Detect which cell encompasses the target text, then output its (X, Y) center coordinate. 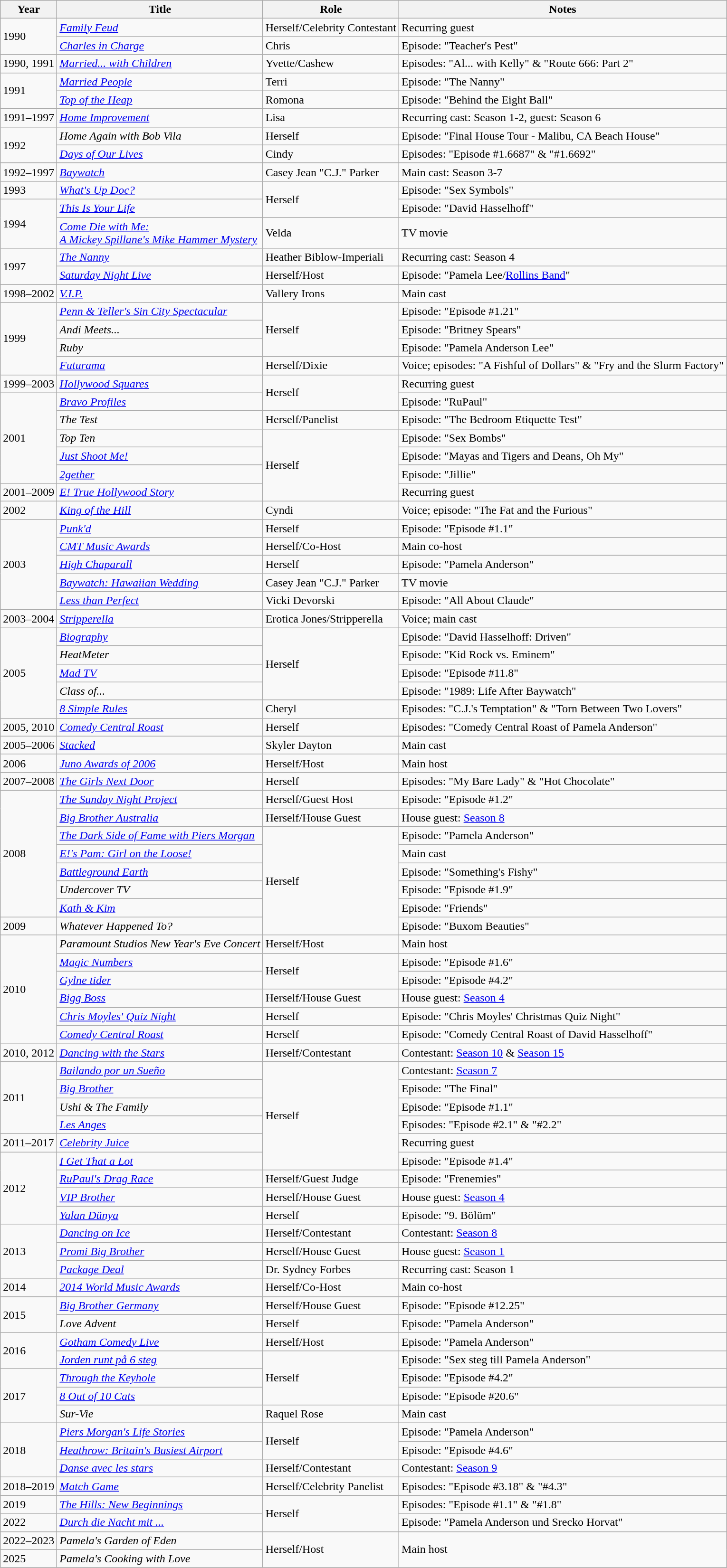
Year (29, 9)
Chris (331, 46)
2gether (160, 474)
Title (160, 9)
Episode: "Episode #20.6" (563, 1396)
Bigg Boss (160, 998)
Episode: "Pamela Lee/Rollins Band" (563, 275)
Voice; episode: "The Fat and the Furious" (563, 510)
1992–1997 (29, 172)
Voice; main cast (563, 619)
Cyndi (331, 510)
Episode: "Friends" (563, 908)
Gotham Comedy Live (160, 1341)
This Is Your Life (160, 208)
1999 (29, 339)
Episode: "Episode #12.25" (563, 1305)
Baywatch: Hawaiian Wedding (160, 583)
Gylne tider (160, 980)
Episode: "Sex Symbols" (563, 190)
Recurring cast: Season 1 (563, 1269)
Pamela's Cooking with Love (160, 1559)
2018 (29, 1450)
The Hills: New Beginnings (160, 1504)
Ruby (160, 348)
Voice; episodes: "A Fishful of Dollars" & "Fry and the Slurm Factory" (563, 366)
E!'s Pam: Girl on the Loose! (160, 854)
Hollywood Squares (160, 384)
2010 (29, 989)
Velda (331, 233)
Package Deal (160, 1269)
2012 (29, 1188)
1992 (29, 145)
Bailando por un Sueño (160, 1070)
Contestant: Season 9 (563, 1468)
2001 (29, 438)
Big Brother (160, 1088)
Vallery Irons (331, 293)
The Girls Next Door (160, 781)
House guest: Season 1 (563, 1251)
Skyler Dayton (331, 745)
Top Ten (160, 438)
Durch die Nacht mit ... (160, 1522)
Recurring cast: Season 4 (563, 257)
What's Up Doc? (160, 190)
Episode: "Episode #11.8" (563, 673)
Episodes: "Al... with Kelly" & "Route 666: Part 2" (563, 64)
Mad TV (160, 673)
Undercover TV (160, 890)
2007–2008 (29, 781)
1990 (29, 37)
Romona (331, 100)
Episodes: "Episode #1.1" & "#1.8" (563, 1504)
Episode: "The Bedroom Etiquette Test" (563, 420)
Herself/Guest Judge (331, 1179)
2014 World Music Awards (160, 1287)
2005–2006 (29, 745)
Cheryl (331, 709)
Episode: "Chris Moyles' Christmas Quiz Night" (563, 1016)
Episode: "David Hasselhoff: Driven" (563, 637)
Erotica Jones/Stripperella (331, 619)
Herself/Guest Host (331, 799)
Recurring cast: Season 1-2, guest: Season 6 (563, 118)
Baywatch (160, 172)
Big Brother Germany (160, 1305)
The Dark Side of Fame with Piers Morgan (160, 836)
Married... with Children (160, 64)
1994 (29, 223)
Episode: "David Hasselhoff" (563, 208)
Less than Perfect (160, 601)
2014 (29, 1287)
High Chaparall (160, 565)
Vicki Devorski (331, 601)
Ushi & The Family (160, 1107)
Herself/Celebrity Panelist (331, 1486)
Stripperella (160, 619)
2013 (29, 1251)
Episode: "Episode #4.6" (563, 1450)
2008 (29, 853)
Episode: "Episode #1.4" (563, 1161)
Episode: "Something's Fishy" (563, 872)
Come Die with Me: A Mickey Spillane's Mike Hammer Mystery (160, 233)
Episodes: "Comedy Central Roast of Pamela Anderson" (563, 727)
Notes (563, 9)
Episodes: "Episode #1.6687" & "#1.6692" (563, 154)
2019 (29, 1504)
Paramount Studios New Year's Eve Concert (160, 944)
Herself/Dixie (331, 366)
Contestant: Season 8 (563, 1233)
Role (331, 9)
8 Simple Rules (160, 709)
2009 (29, 926)
2011 (29, 1097)
Saturday Night Live (160, 275)
2011–2017 (29, 1143)
Through the Keyhole (160, 1378)
Episode: "Pamela Anderson und Srecko Horvat" (563, 1522)
2018–2019 (29, 1486)
Class of... (160, 691)
Episode: "Teacher's Pest" (563, 46)
2005, 2010 (29, 727)
King of the Hill (160, 510)
Episode: "All About Claude" (563, 601)
Episode: "9. Bölüm" (563, 1215)
Just Shoot Me! (160, 456)
Episode: "Sex Bombs" (563, 438)
Episode: "Kid Rock vs. Eminem" (563, 655)
Episodes: "Episode #3.18" & "#4.3" (563, 1486)
1991 (29, 91)
Battleground Earth (160, 872)
House guest: Season 8 (563, 817)
Top of the Heap (160, 100)
Juno Awards of 2006 (160, 763)
Episode: "1989: Life After Baywatch" (563, 691)
Episode: "Mayas and Tigers and Deans, Oh My" (563, 456)
1999–2003 (29, 384)
Pamela's Garden of Eden (160, 1540)
1991–1997 (29, 118)
Episode: "RuPaul" (563, 402)
Contestant: Season 7 (563, 1070)
Dancing on Ice (160, 1233)
Kath & Kim (160, 908)
Family Feud (160, 28)
2010, 2012 (29, 1052)
Promi Big Brother (160, 1251)
Episode: "Behind the Eight Ball" (563, 100)
Lisa (331, 118)
Episode: "The Nanny" (563, 82)
HeatMeter (160, 655)
2002 (29, 510)
Episode: "Frenemies" (563, 1179)
Episode: "Comedy Central Roast of David Hasselhoff" (563, 1034)
2022 (29, 1522)
2003 (29, 565)
CMT Music Awards (160, 547)
E! True Hollywood Story (160, 492)
The Nanny (160, 257)
Danse avec les stars (160, 1468)
The Test (160, 420)
Episode: "The Final" (563, 1088)
Futurama (160, 366)
Stacked (160, 745)
Herself/Celebrity Contestant (331, 28)
1990, 1991 (29, 64)
Penn & Teller's Sin City Spectacular (160, 312)
Herself/Panelist (331, 420)
Episode: "Episode #1.2" (563, 799)
Bravo Profiles (160, 402)
Biography (160, 637)
The Sunday Night Project (160, 799)
I Get That a Lot (160, 1161)
Contestant: Season 10 & Season 15 (563, 1052)
Big Brother Australia (160, 817)
Episode: "Episode #1.21" (563, 312)
Piers Morgan's Life Stories (160, 1432)
1998–2002 (29, 293)
Match Game (160, 1486)
2006 (29, 763)
Les Anges (160, 1125)
Heathrow: Britain's Busiest Airport (160, 1450)
Terri (331, 82)
Charles in Charge (160, 46)
VIP Brother (160, 1197)
Dancing with the Stars (160, 1052)
Episode: "Sex steg till Pamela Anderson" (563, 1360)
2022–2023 (29, 1540)
2005 (29, 673)
1993 (29, 190)
Dr. Sydney Forbes (331, 1269)
Jorden runt på 6 steg (160, 1360)
Sur-Vie (160, 1414)
RuPaul's Drag Race (160, 1179)
Love Advent (160, 1323)
Celebrity Juice (160, 1143)
8 Out of 10 Cats (160, 1396)
Episodes: "Episode #2.1" & "#2.2" (563, 1125)
Main cast: Season 3-7 (563, 172)
Episode: "Britney Spears" (563, 330)
2017 (29, 1396)
Andi Meets... (160, 330)
Punk'd (160, 529)
Married People (160, 82)
Episode: "Jillie" (563, 474)
Home Improvement (160, 118)
Episode: "Pamela Anderson Lee" (563, 348)
2015 (29, 1314)
Chris Moyles' Quiz Night (160, 1016)
Magic Numbers (160, 962)
Episode: "Buxom Beauties" (563, 926)
Episode: "Final House Tour - Malibu, CA Beach House" (563, 136)
Heather Biblow-Imperiali (331, 257)
Episodes: "My Bare Lady" & "Hot Chocolate" (563, 781)
Yvette/Cashew (331, 64)
Episode: "Episode #1.6" (563, 962)
Episodes: "C.J.'s Temptation" & "Torn Between Two Lovers" (563, 709)
Days of Our Lives (160, 154)
2025 (29, 1559)
V.I.P. (160, 293)
2003–2004 (29, 619)
Cindy (331, 154)
Yalan Dünya (160, 1215)
1997 (29, 266)
Raquel Rose (331, 1414)
Home Again with Bob Vila (160, 136)
2016 (29, 1351)
Episode: "Episode #1.9" (563, 890)
Whatever Happened To? (160, 926)
2001–2009 (29, 492)
